Extract the (X, Y) coordinate from the center of the cell holding the provided text.  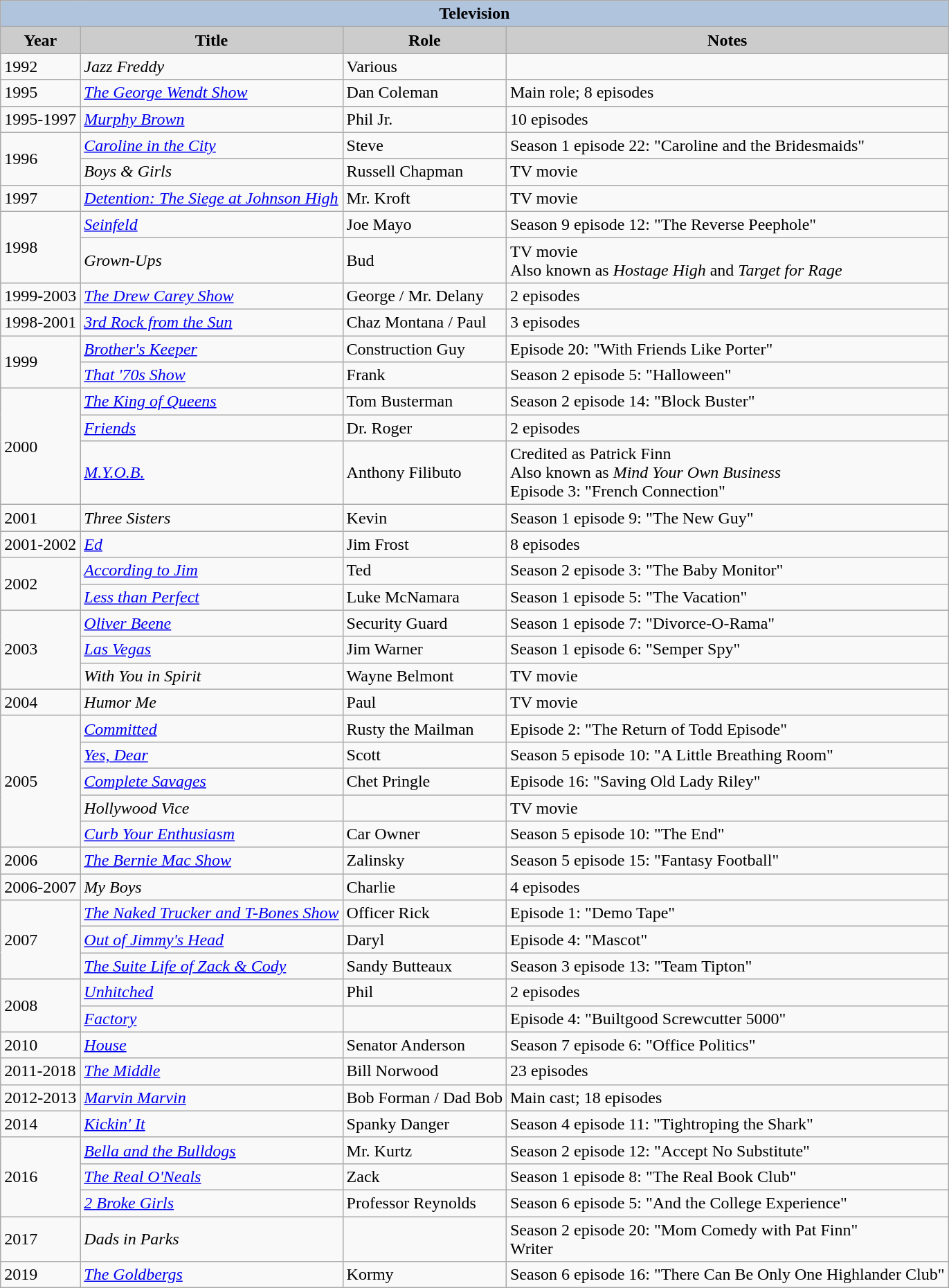
Spanky Danger (424, 1124)
10 episodes (727, 119)
Jim Frost (424, 544)
Professor Reynolds (424, 1203)
Jazz Freddy (212, 66)
Hollywood Vice (212, 808)
Curb Your Enthusiasm (212, 834)
23 episodes (727, 1071)
Las Vegas (212, 650)
Friends (212, 428)
The George Wendt Show (212, 93)
Yes, Dear (212, 755)
Dads in Parks (212, 1238)
Dan Coleman (424, 93)
Dr. Roger (424, 428)
Phil Jr. (424, 119)
My Boys (212, 887)
Episode 2: "The Return of Todd Episode" (727, 728)
2006 (40, 861)
2016 (40, 1177)
Episode 4: "Mascot" (727, 940)
Episode 20: "With Friends Like Porter" (727, 348)
2001 (40, 518)
Caroline in the City (212, 145)
Steve (424, 145)
2010 (40, 1045)
The Bernie Mac Show (212, 861)
Murphy Brown (212, 119)
The Suite Life of Zack & Cody (212, 966)
Humor Me (212, 702)
1999 (40, 361)
Wayne Belmont (424, 676)
2017 (40, 1238)
Season 2 episode 20: "Mom Comedy with Pat Finn" Writer (727, 1238)
8 episodes (727, 544)
Various (424, 66)
Season 1 episode 7: "Divorce-O-Rama" (727, 623)
2 Broke Girls (212, 1203)
3rd Rock from the Sun (212, 322)
Season 1 episode 9: "The New Guy" (727, 518)
The Middle (212, 1071)
Chaz Montana / Paul (424, 322)
2003 (40, 650)
2007 (40, 940)
Episode 1: "Demo Tape" (727, 913)
4 episodes (727, 887)
2008 (40, 1005)
Season 5 episode 15: "Fantasy Football" (727, 861)
Senator Anderson (424, 1045)
Kickin' It (212, 1124)
Bill Norwood (424, 1071)
Committed (212, 728)
Season 9 episode 12: "The Reverse Peephole" (727, 224)
Luke McNamara (424, 597)
Season 2 episode 14: "Block Buster" (727, 402)
Anthony Filibuto (424, 473)
2001-2002 (40, 544)
Season 5 episode 10: "A Little Breathing Room" (727, 755)
TV movie Also known as Hostage High and Target for Rage (727, 260)
Season 7 episode 6: "Office Politics" (727, 1045)
2000 (40, 447)
Notes (727, 40)
Marvin Marvin (212, 1098)
Chet Pringle (424, 781)
1992 (40, 66)
Season 4 episode 11: "Tightroping the Shark" (727, 1124)
Daryl (424, 940)
Frank (424, 375)
3 episodes (727, 322)
2002 (40, 584)
Season 1 episode 8: "The Real Book Club" (727, 1177)
Officer Rick (424, 913)
1996 (40, 159)
George / Mr. Delany (424, 296)
Russell Chapman (424, 172)
Zack (424, 1177)
2004 (40, 702)
Season 6 episode 5: "And the College Experience" (727, 1203)
1998 (40, 247)
Season 1 episode 22: "Caroline and the Bridesmaids" (727, 145)
Detention: The Siege at Johnson High (212, 198)
The Real O'Neals (212, 1177)
Grown-Ups (212, 260)
Bob Forman / Dad Bob (424, 1098)
Security Guard (424, 623)
The King of Queens (212, 402)
M.Y.O.B. (212, 473)
Credited as Patrick Finn Also known as Mind Your Own Business Episode 3: "French Connection" (727, 473)
Out of Jimmy's Head (212, 940)
2019 (40, 1275)
Zalinsky (424, 861)
Main cast; 18 episodes (727, 1098)
Season 2 episode 3: "The Baby Monitor" (727, 571)
2011-2018 (40, 1071)
Sandy Butteaux (424, 966)
Bud (424, 260)
Complete Savages (212, 781)
Charlie (424, 887)
Episode 16: "Saving Old Lady Riley" (727, 781)
With You in Spirit (212, 676)
Mr. Kurtz (424, 1150)
2012-2013 (40, 1098)
Phil (424, 992)
Three Sisters (212, 518)
Main role; 8 episodes (727, 93)
Factory (212, 1019)
The Naked Trucker and T-Bones Show (212, 913)
House (212, 1045)
2006-2007 (40, 887)
Jim Warner (424, 650)
Construction Guy (424, 348)
That '70s Show (212, 375)
Mr. Kroft (424, 198)
Tom Busterman (424, 402)
Boys & Girls (212, 172)
Kormy (424, 1275)
The Goldbergs (212, 1275)
2005 (40, 781)
Role (424, 40)
The Drew Carey Show (212, 296)
Car Owner (424, 834)
Television (475, 14)
Season 2 episode 12: "Accept No Substitute" (727, 1150)
Rusty the Mailman (424, 728)
1995 (40, 93)
Episode 4: "Builtgood Screwcutter 5000" (727, 1019)
Kevin (424, 518)
Unhitched (212, 992)
Oliver Beene (212, 623)
Ed (212, 544)
Season 5 episode 10: "The End" (727, 834)
Season 2 episode 5: "Halloween" (727, 375)
Seinfeld (212, 224)
1997 (40, 198)
According to Jim (212, 571)
Year (40, 40)
Ted (424, 571)
2014 (40, 1124)
Season 6 episode 16: "There Can Be Only One Highlander Club" (727, 1275)
Title (212, 40)
1998-2001 (40, 322)
Season 1 episode 6: "Semper Spy" (727, 650)
1999-2003 (40, 296)
1995-1997 (40, 119)
Paul (424, 702)
Season 3 episode 13: "Team Tipton" (727, 966)
Scott (424, 755)
Brother's Keeper (212, 348)
Bella and the Bulldogs (212, 1150)
Joe Mayo (424, 224)
Season 1 episode 5: "The Vacation" (727, 597)
Less than Perfect (212, 597)
